Search for the cell housing the specified text and yield its [x, y] center coordinate. 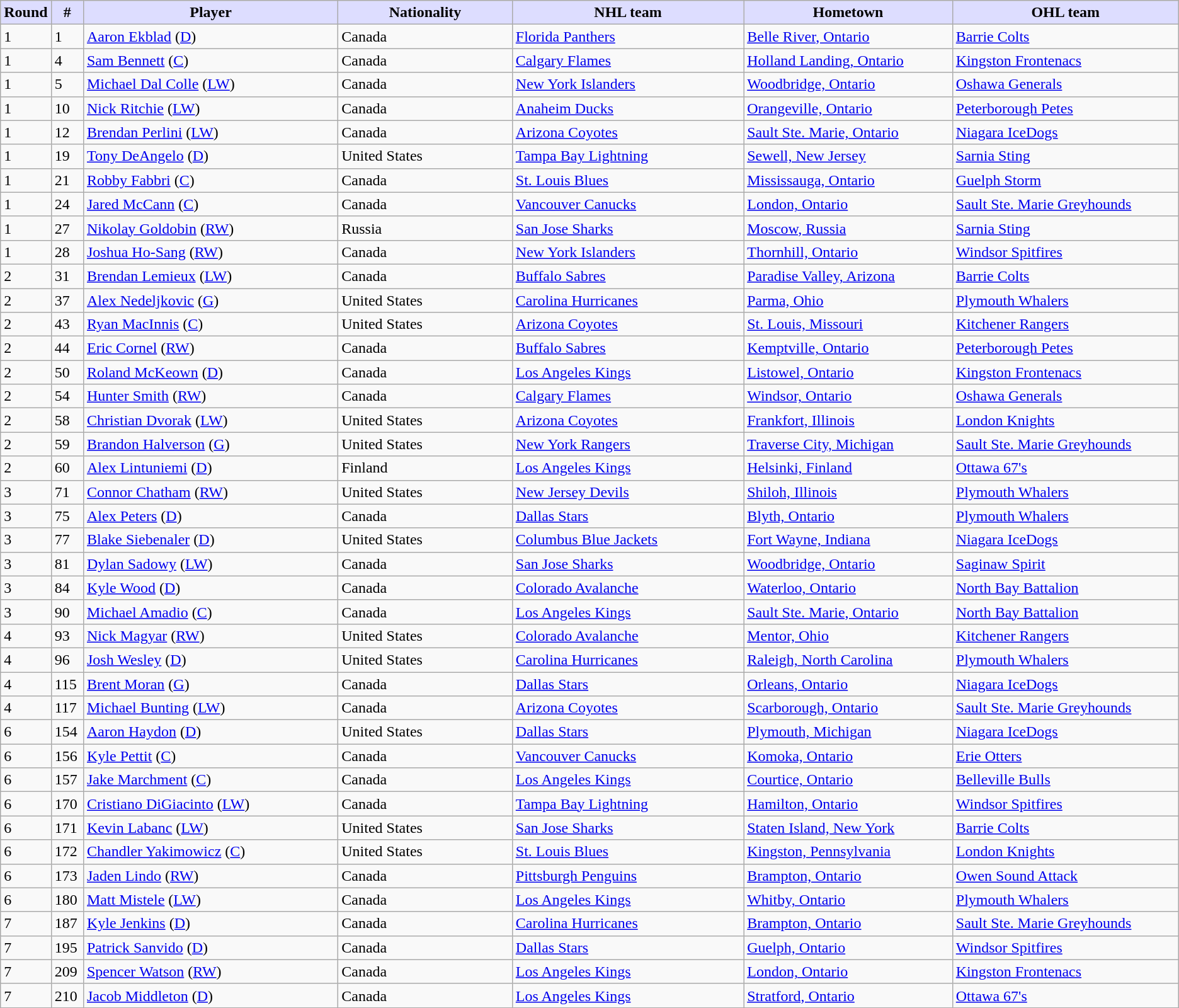
Blake Siebenaler (D) [210, 540]
Guelph Storm [1066, 180]
Moscow, Russia [848, 228]
170 [67, 804]
71 [67, 492]
Parma, Ohio [848, 301]
Michael Bunting (LW) [210, 708]
157 [67, 780]
Raleigh, North Carolina [848, 660]
Brent Moran (G) [210, 684]
Michael Amadio (C) [210, 612]
Michael Dal Colle (LW) [210, 84]
10 [67, 108]
210 [67, 995]
Jared McCann (C) [210, 204]
Jake Marchment (C) [210, 780]
Josh Wesley (D) [210, 660]
Aaron Haydon (D) [210, 732]
Jaden Lindo (RW) [210, 876]
Belleville Bulls [1066, 780]
Christian Dvorak (LW) [210, 420]
Shiloh, Illinois [848, 492]
Alex Lintuniemi (D) [210, 468]
Russia [426, 228]
Player [210, 13]
93 [67, 636]
Windsor, Ontario [848, 396]
180 [67, 900]
Columbus Blue Jackets [627, 540]
Eric Cornel (RW) [210, 348]
43 [67, 324]
Nick Ritchie (LW) [210, 108]
Kyle Jenkins (D) [210, 924]
Blyth, Ontario [848, 516]
New Jersey Devils [627, 492]
Stratford, Ontario [848, 995]
59 [67, 444]
187 [67, 924]
Staten Island, New York [848, 828]
115 [67, 684]
58 [67, 420]
Sewell, New Jersey [848, 156]
44 [67, 348]
Robby Fabbri (C) [210, 180]
54 [67, 396]
50 [67, 372]
OHL team [1066, 13]
Alex Peters (D) [210, 516]
Brandon Halverson (G) [210, 444]
Kevin Labanc (LW) [210, 828]
# [67, 13]
37 [67, 301]
209 [67, 971]
Brendan Perlini (LW) [210, 132]
Matt Mistele (LW) [210, 900]
19 [67, 156]
60 [67, 468]
Saginaw Spirit [1066, 564]
Finland [426, 468]
Jacob Middleton (D) [210, 995]
Paradise Valley, Arizona [848, 276]
5 [67, 84]
Nationality [426, 13]
117 [67, 708]
21 [67, 180]
Scarborough, Ontario [848, 708]
Hunter Smith (RW) [210, 396]
24 [67, 204]
173 [67, 876]
Sam Bennett (C) [210, 60]
27 [67, 228]
Mentor, Ohio [848, 636]
Kemptville, Ontario [848, 348]
Round [26, 13]
31 [67, 276]
172 [67, 852]
Cristiano DiGiacinto (LW) [210, 804]
Hometown [848, 13]
Spencer Watson (RW) [210, 971]
Kyle Wood (D) [210, 588]
81 [67, 564]
28 [67, 252]
Helsinki, Finland [848, 468]
Thornhill, Ontario [848, 252]
12 [67, 132]
Anaheim Ducks [627, 108]
St. Louis, Missouri [848, 324]
154 [67, 732]
Roland McKeown (D) [210, 372]
Alex Nedeljkovic (G) [210, 301]
Listowel, Ontario [848, 372]
Holland Landing, Ontario [848, 60]
Erie Otters [1066, 756]
Guelph, Ontario [848, 948]
Orleans, Ontario [848, 684]
Aaron Ekblad (D) [210, 37]
Mississauga, Ontario [848, 180]
Orangeville, Ontario [848, 108]
Frankfort, Illinois [848, 420]
Tony DeAngelo (D) [210, 156]
195 [67, 948]
171 [67, 828]
Whitby, Ontario [848, 900]
84 [67, 588]
Kingston, Pennsylvania [848, 852]
Pittsburgh Penguins [627, 876]
Courtice, Ontario [848, 780]
77 [67, 540]
Dylan Sadowy (LW) [210, 564]
Plymouth, Michigan [848, 732]
Connor Chatham (RW) [210, 492]
Hamilton, Ontario [848, 804]
Fort Wayne, Indiana [848, 540]
156 [67, 756]
96 [67, 660]
Nick Magyar (RW) [210, 636]
Waterloo, Ontario [848, 588]
NHL team [627, 13]
Owen Sound Attack [1066, 876]
Belle River, Ontario [848, 37]
Joshua Ho-Sang (RW) [210, 252]
Brendan Lemieux (LW) [210, 276]
Komoka, Ontario [848, 756]
Traverse City, Michigan [848, 444]
Nikolay Goldobin (RW) [210, 228]
Chandler Yakimowicz (C) [210, 852]
Patrick Sanvido (D) [210, 948]
Florida Panthers [627, 37]
New York Rangers [627, 444]
75 [67, 516]
Ryan MacInnis (C) [210, 324]
Kyle Pettit (C) [210, 756]
90 [67, 612]
